Scan for the cell matching the given text and deliver its [x, y] coordinate at center. 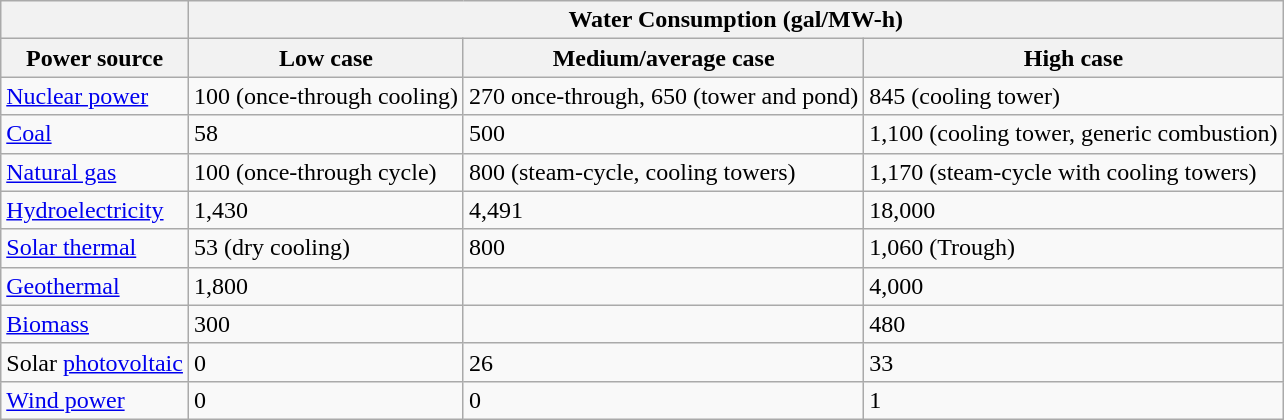
58 [326, 134]
480 [1074, 324]
33 [1074, 362]
Natural gas [95, 172]
4,000 [1074, 286]
26 [663, 362]
Coal [95, 134]
1,430 [326, 210]
800 [663, 248]
53 (dry cooling) [326, 248]
Geothermal [95, 286]
1,100 (cooling tower, generic combustion) [1074, 134]
Low case [326, 58]
Biomass [95, 324]
Hydroelectricity [95, 210]
Power source [95, 58]
100 (once-through cycle) [326, 172]
4,491 [663, 210]
Solar thermal [95, 248]
Solar photovoltaic [95, 362]
18,000 [1074, 210]
800 (steam-cycle, cooling towers) [663, 172]
500 [663, 134]
100 (once-through cooling) [326, 96]
1,170 (steam-cycle with cooling towers) [1074, 172]
Medium/average case [663, 58]
Wind power [95, 400]
300 [326, 324]
845 (cooling tower) [1074, 96]
1 [1074, 400]
1,060 (Trough) [1074, 248]
1,800 [326, 286]
270 once-through, 650 (tower and pond) [663, 96]
Water Consumption (gal/MW-h) [736, 20]
High case [1074, 58]
Nuclear power [95, 96]
